Locate the cell with the specified text and output its [x, y] center coordinate. 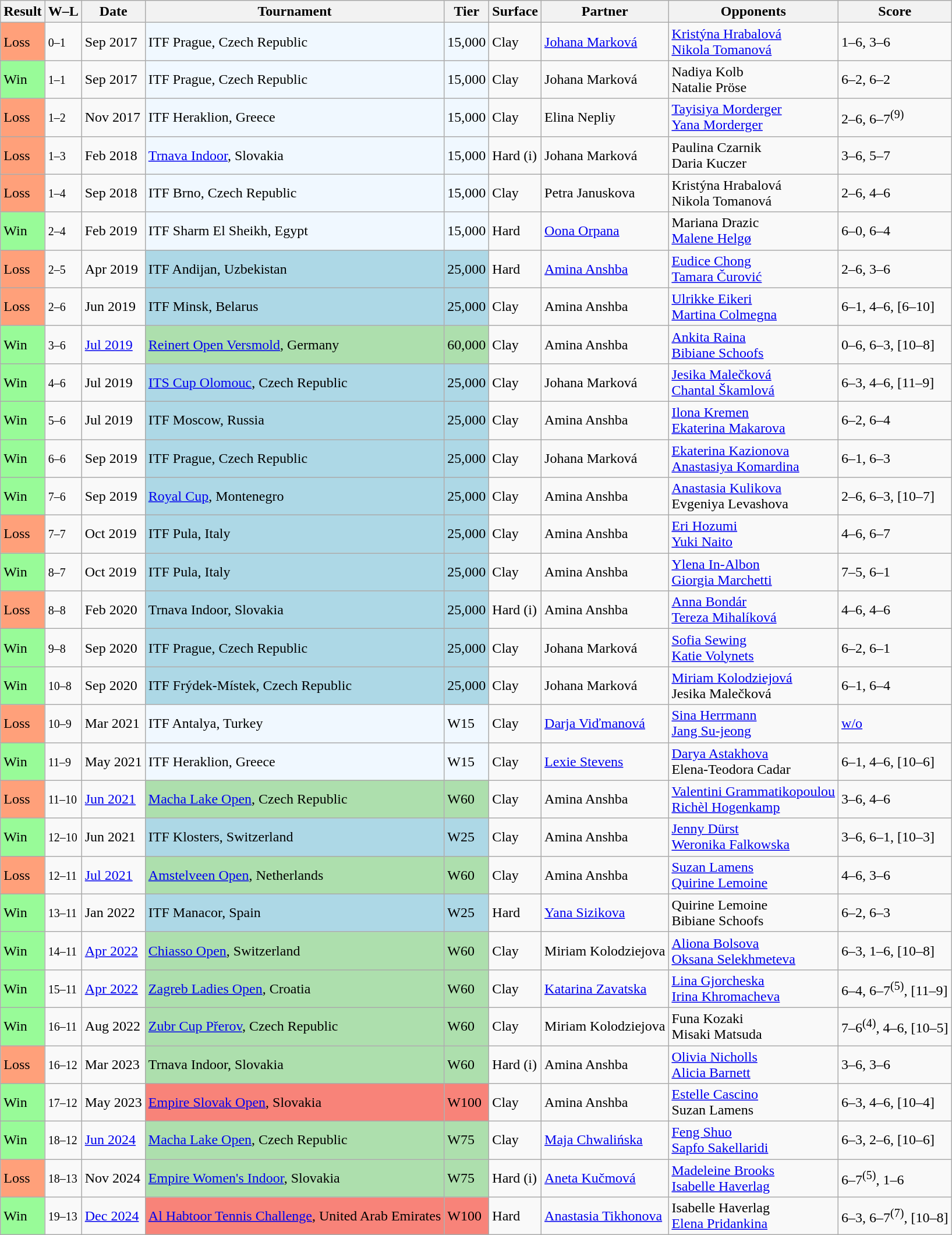
ITF Frýdek-Místek, Czech Republic [295, 686]
Feb 2019 [113, 231]
Anastasia Tikhonova [605, 1216]
Chiasso Open, Switzerland [295, 950]
Aliona Bolsova Oksana Selekhmeteva [753, 950]
ITF Klosters, Switzerland [295, 837]
Feb 2018 [113, 155]
Dec 2024 [113, 1216]
2–6, 3–6 [895, 269]
Empire Women's Indoor, Slovakia [295, 1179]
Yana Sizikova [605, 913]
Madeleine Brooks Isabelle Haverlag [753, 1179]
Sina Herrmann Jang Su-jeong [753, 723]
Reinert Open Versmold, Germany [295, 345]
2–6, 6–3, [10–7] [895, 496]
Funa Kozaki Misaki Matsuda [753, 1026]
14–11 [63, 950]
6–6 [63, 458]
2–6, 6–7(9) [895, 118]
Miriam Kolodziejová Jesika Malečková [753, 686]
5–6 [63, 420]
Jun 2019 [113, 306]
Nov 2024 [113, 1179]
1–6, 3–6 [895, 42]
Jenny Dürst Weronika Falkowska [753, 837]
7–7 [63, 535]
Ekaterina Kazionova Anastasiya Komardina [753, 458]
Jesika Malečková Chantal Škamlová [753, 382]
16–12 [63, 1064]
6–0, 6–4 [895, 231]
Eri Hozumi Yuki Naito [753, 535]
1–1 [63, 79]
10–8 [63, 686]
0–1 [63, 42]
May 2023 [113, 1103]
6–4, 6–7(5), [11–9] [895, 989]
6–1, 6–3 [895, 458]
Tier [467, 12]
Petra Januskova [605, 193]
May 2021 [113, 762]
Elina Nepliy [605, 118]
Ulrikke Eikeri Martina Colmegna [753, 306]
2–6, 4–6 [895, 193]
4–6, 6–7 [895, 535]
Suzan Lamens Quirine Lemoine [753, 875]
Apr 2019 [113, 269]
7–6 [63, 496]
Mar 2023 [113, 1064]
Lexie Stevens [605, 762]
Anastasia Kulikova Evgeniya Levashova [753, 496]
6–3, 4–6, [11–9] [895, 382]
Lina Gjorcheska Irina Khromacheva [753, 989]
8–7 [63, 572]
4–6, 3–6 [895, 875]
Mar 2021 [113, 723]
12–10 [63, 837]
Feb 2020 [113, 610]
Aug 2022 [113, 1026]
Eudice Chong Tamara Čurović [753, 269]
Empire Slovak Open, Slovakia [295, 1103]
11–10 [63, 799]
Tournament [295, 12]
16–11 [63, 1026]
3–6, 3–6 [895, 1064]
Sep 2018 [113, 193]
ITF Minsk, Belarus [295, 306]
Nov 2017 [113, 118]
3–6, 6–1, [10–3] [895, 837]
4–6, 4–6 [895, 610]
7–5, 6–1 [895, 572]
Ylena In-Albon Giorgia Marchetti [753, 572]
Isabelle Haverlag Elena Pridankina [753, 1216]
Result [23, 12]
6–3, 6–7(7), [10–8] [895, 1216]
Olivia Nicholls Alicia Barnett [753, 1064]
13–11 [63, 913]
Jun 2024 [113, 1140]
3–6, 4–6 [895, 799]
6–2, 6–1 [895, 647]
ITF Sharm El Sheikh, Egypt [295, 231]
15–11 [63, 989]
Darja Viďmanová [605, 723]
ITF Manacor, Spain [295, 913]
2–5 [63, 269]
10–9 [63, 723]
Royal Cup, Montenegro [295, 496]
1–2 [63, 118]
Partner [605, 12]
Jul 2021 [113, 875]
3–6, 5–7 [895, 155]
6–1, 4–6, [6–10] [895, 306]
12–11 [63, 875]
Feng Shuo Sapfo Sakellaridi [753, 1140]
6–1, 4–6, [10–6] [895, 762]
Anna Bondár Tereza Mihalíková [753, 610]
7–6(4), 4–6, [10–5] [895, 1026]
Date [113, 12]
17–12 [63, 1103]
Valentini Grammatikopoulou Richèl Hogenkamp [753, 799]
4–6 [63, 382]
Quirine Lemoine Bibiane Schoofs [753, 913]
Nadiya Kolb Natalie Pröse [753, 79]
Darya Astakhova Elena-Teodora Cadar [753, 762]
6–3, 4–6, [10–4] [895, 1103]
Tayisiya Morderger Yana Morderger [753, 118]
w/o [895, 723]
1–4 [63, 193]
3–6 [63, 345]
8–8 [63, 610]
Score [895, 12]
2–4 [63, 231]
Paulina Czarnik Daria Kuczer [753, 155]
1–3 [63, 155]
ITF Brno, Czech Republic [295, 193]
Jan 2022 [113, 913]
W–L [63, 12]
ITF Moscow, Russia [295, 420]
ITF Andijan, Uzbekistan [295, 269]
ITF Antalya, Turkey [295, 723]
Zubr Cup Přerov, Czech Republic [295, 1026]
19–13 [63, 1216]
Oona Orpana [605, 231]
Aneta Kučmová [605, 1179]
6–2, 6–3 [895, 913]
Ilona Kremen Ekaterina Makarova [753, 420]
Estelle Cascino Suzan Lamens [753, 1103]
Mariana Drazic Malene Helgø [753, 231]
Katarina Zavatska [605, 989]
18–12 [63, 1140]
ITS Cup Olomouc, Czech Republic [295, 382]
9–8 [63, 647]
Al Habtoor Tennis Challenge, United Arab Emirates [295, 1216]
Surface [515, 12]
Sofia Sewing Katie Volynets [753, 647]
Opponents [753, 12]
6–2, 6–4 [895, 420]
18–13 [63, 1179]
6–7(5), 1–6 [895, 1179]
Zagreb Ladies Open, Croatia [295, 989]
6–3, 2–6, [10–6] [895, 1140]
6–1, 6–4 [895, 686]
6–2, 6–2 [895, 79]
11–9 [63, 762]
Ankita Raina Bibiane Schoofs [753, 345]
0–6, 6–3, [10–8] [895, 345]
2–6 [63, 306]
60,000 [467, 345]
Maja Chwalińska [605, 1140]
Amstelveen Open, Netherlands [295, 875]
6–3, 1–6, [10–8] [895, 950]
